Scan for the cell matching the given text and deliver its (X, Y) coordinate at center. 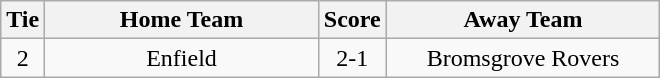
Enfield (182, 58)
Tie (23, 20)
Home Team (182, 20)
Bromsgrove Rovers (523, 58)
2-1 (352, 58)
Score (352, 20)
2 (23, 58)
Away Team (523, 20)
